Scan for the cell matching the given text and deliver its (X, Y) coordinate at center. 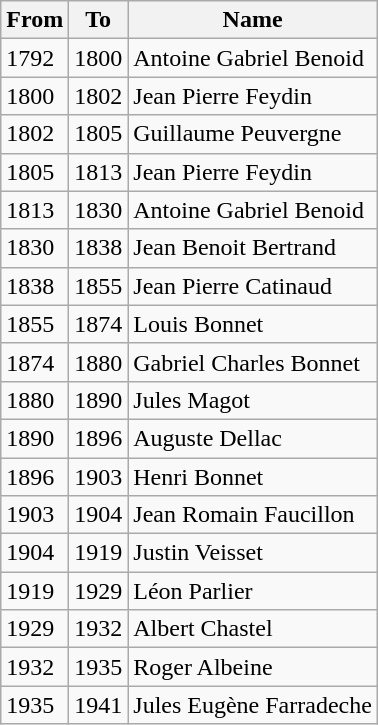
1792 (35, 58)
Jean Pierre Catinaud (253, 286)
Jules Eugène Farradeche (253, 705)
From (35, 20)
Louis Bonnet (253, 324)
Albert Chastel (253, 629)
Henri Bonnet (253, 477)
Roger Albeine (253, 667)
Name (253, 20)
Jean Benoit Bertrand (253, 248)
Jules Magot (253, 400)
Gabriel Charles Bonnet (253, 362)
Léon Parlier (253, 591)
To (98, 20)
Auguste Dellac (253, 438)
Jean Romain Faucillon (253, 515)
Guillaume Peuvergne (253, 134)
1941 (98, 705)
Justin Veisset (253, 553)
